Return (X, Y) of the center of cell containing provided text 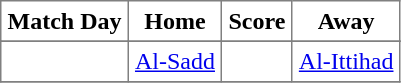
Home (174, 21)
Match Day (64, 21)
Al-Ittihad (346, 61)
Score (257, 21)
Al-Sadd (174, 61)
Away (346, 21)
